Capture the cell that displays the provided text and extract its [X, Y] central coordinate. 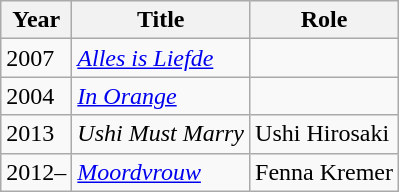
In Orange [161, 96]
Fenna Kremer [324, 172]
2012– [36, 172]
2007 [36, 58]
Ushi Hirosaki [324, 134]
Title [161, 20]
Year [36, 20]
Ushi Must Marry [161, 134]
Moordvrouw [161, 172]
2013 [36, 134]
2004 [36, 96]
Role [324, 20]
Alles is Liefde [161, 58]
